Scan for the cell matching the given text and deliver its (x, y) coordinate at center. 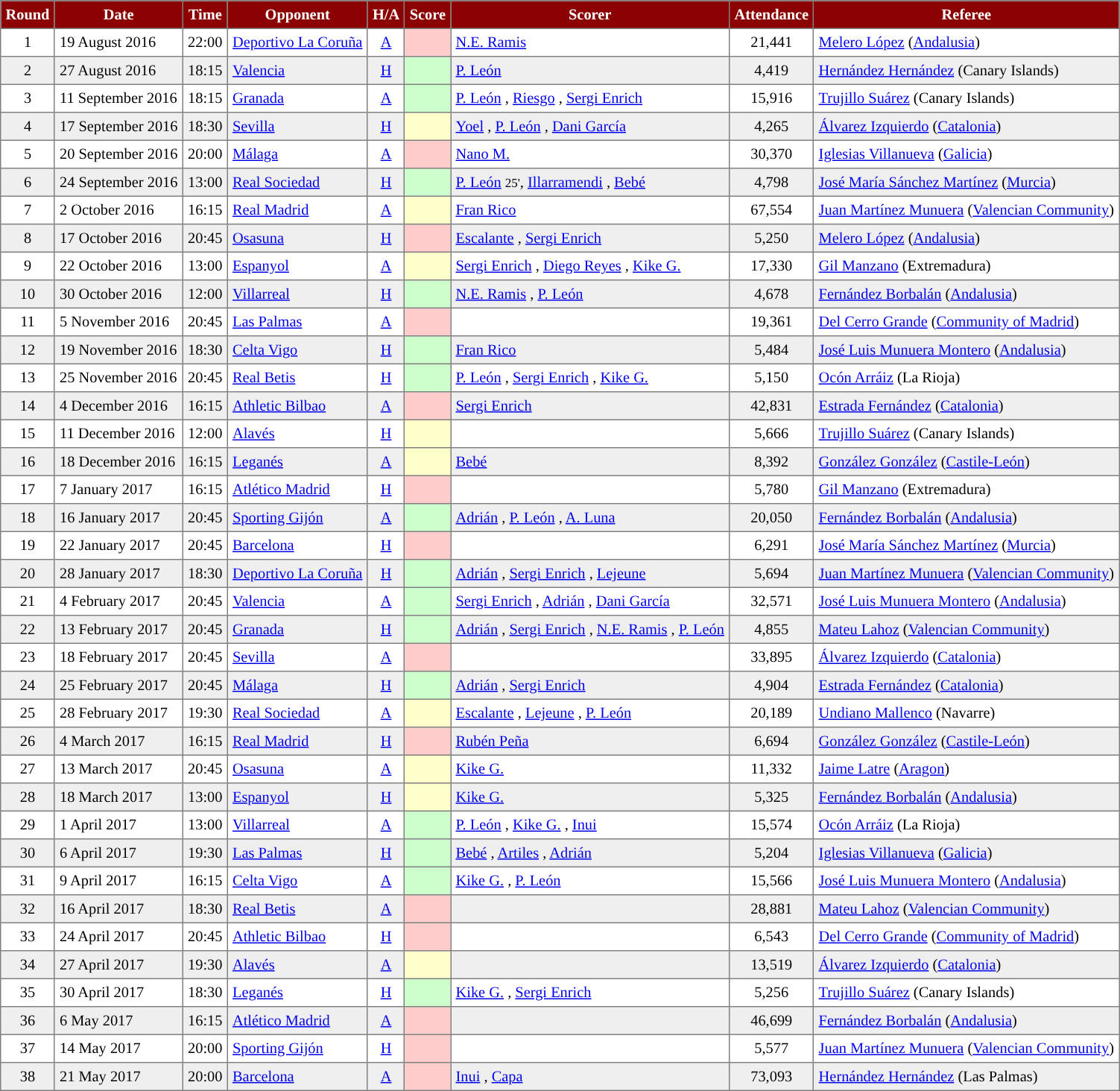
Undiano Mallenco (Navarre) (966, 713)
Rubén Peña (590, 741)
19 August 2016 (118, 42)
29 (28, 825)
11 December 2016 (118, 434)
15,574 (772, 825)
35 (28, 993)
33 (28, 937)
30,370 (772, 154)
Jaime Latre (Aragon) (966, 769)
Inui , Capa (590, 1077)
25 November 2016 (118, 378)
30 April 2017 (118, 993)
Bebé , Artiles , Adrián (590, 853)
18 (28, 518)
17 October 2016 (118, 238)
Sergi Enrich , Diego Reyes , Kike G. (590, 266)
19 November 2016 (118, 350)
14 (28, 406)
5,250 (772, 238)
2 (28, 71)
15,566 (772, 881)
15,916 (772, 98)
28 (28, 797)
18 February 2017 (118, 657)
31 (28, 881)
8,392 (772, 462)
67,554 (772, 210)
H/A (386, 15)
5 November 2016 (118, 322)
27 August 2016 (118, 71)
22:00 (205, 42)
17,330 (772, 266)
5,150 (772, 378)
6 May 2017 (118, 1021)
4,265 (772, 127)
6,694 (772, 741)
Bebé (590, 462)
13 (28, 378)
22 October 2016 (118, 266)
Adrián , Sergi Enrich , Lejeune (590, 574)
28 January 2017 (118, 574)
21 (28, 601)
20,050 (772, 518)
5,577 (772, 1049)
20,189 (772, 713)
Referee (966, 15)
5 (28, 154)
10 (28, 294)
Sergi Enrich , Adrián , Dani García (590, 601)
N.E. Ramis (590, 42)
4 December 2016 (118, 406)
26 (28, 741)
11 September 2016 (118, 98)
4,904 (772, 686)
Adrián , Sergi Enrich , N.E. Ramis , P. León (590, 630)
27 (28, 769)
Hernández Hernández (Canary Islands) (966, 71)
Yoel , P. León , Dani García (590, 127)
6 (28, 183)
P. León 25', Illarramendi , Bebé (590, 183)
17 (28, 490)
15 (28, 434)
37 (28, 1049)
3 (28, 98)
18 March 2017 (118, 797)
22 January 2017 (118, 545)
36 (28, 1021)
Nano M. (590, 154)
6 April 2017 (118, 853)
16 January 2017 (118, 518)
22 (28, 630)
42,831 (772, 406)
33,895 (772, 657)
13 March 2017 (118, 769)
11,332 (772, 769)
13 February 2017 (118, 630)
30 October 2016 (118, 294)
30 (28, 853)
P. León , Sergi Enrich , Kike G. (590, 378)
21 May 2017 (118, 1077)
20 September 2016 (118, 154)
5,256 (772, 993)
4 (28, 127)
28,881 (772, 909)
23 (28, 657)
24 (28, 686)
Kike G. , P. León (590, 881)
5,666 (772, 434)
Round (28, 15)
4,855 (772, 630)
Adrián , P. León , A. Luna (590, 518)
5,484 (772, 350)
2 October 2016 (118, 210)
9 (28, 266)
4 March 2017 (118, 741)
7 (28, 210)
32,571 (772, 601)
6,543 (772, 937)
Score (428, 15)
25 February 2017 (118, 686)
P. León , Riesgo , Sergi Enrich (590, 98)
24 September 2016 (118, 183)
20 (28, 574)
4,678 (772, 294)
1 April 2017 (118, 825)
Kike G. , Sergi Enrich (590, 993)
9 April 2017 (118, 881)
4,419 (772, 71)
13,519 (772, 965)
11 (28, 322)
17 September 2016 (118, 127)
Hernández Hernández (Las Palmas) (966, 1077)
25 (28, 713)
18 December 2016 (118, 462)
24 April 2017 (118, 937)
4 February 2017 (118, 601)
7 January 2017 (118, 490)
8 (28, 238)
16 April 2017 (118, 909)
5,204 (772, 853)
19 (28, 545)
Escalante , Sergi Enrich (590, 238)
27 April 2017 (118, 965)
32 (28, 909)
Time (205, 15)
P. León , Kike G. , Inui (590, 825)
16 (28, 462)
Opponent (297, 15)
Escalante , Lejeune , P. León (590, 713)
14 May 2017 (118, 1049)
21,441 (772, 42)
5,325 (772, 797)
1 (28, 42)
Scorer (590, 15)
N.E. Ramis , P. León (590, 294)
12 (28, 350)
6,291 (772, 545)
Sergi Enrich (590, 406)
5,694 (772, 574)
19,361 (772, 322)
5,780 (772, 490)
28 February 2017 (118, 713)
P. León (590, 71)
Attendance (772, 15)
4,798 (772, 183)
Adrián , Sergi Enrich (590, 686)
73,093 (772, 1077)
46,699 (772, 1021)
Date (118, 15)
38 (28, 1077)
34 (28, 965)
